Provide the [x, y] coordinate of the cell's center where the given text is located.  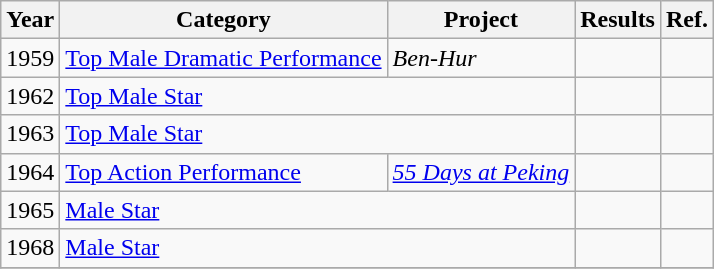
Results [618, 20]
Project [481, 20]
Top Action Performance [224, 172]
Ref. [686, 20]
Ben-Hur [481, 58]
1963 [30, 134]
55 Days at Peking [481, 172]
1964 [30, 172]
1968 [30, 248]
Category [224, 20]
Year [30, 20]
Top Male Dramatic Performance [224, 58]
1959 [30, 58]
1965 [30, 210]
1962 [30, 96]
